Provide the [x, y] coordinate of the cell's center where the given text is located.  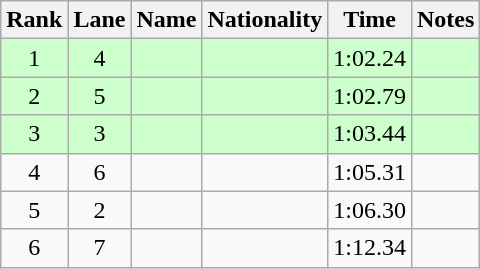
1:05.31 [370, 172]
7 [100, 248]
1:12.34 [370, 248]
Lane [100, 20]
Notes [445, 20]
1:06.30 [370, 210]
1:03.44 [370, 134]
Rank [34, 20]
Nationality [265, 20]
1 [34, 58]
1:02.24 [370, 58]
Name [166, 20]
1:02.79 [370, 96]
Time [370, 20]
